Search for the cell housing the specified text and yield its (x, y) center coordinate. 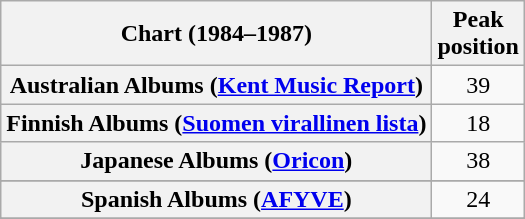
Peakposition (478, 34)
38 (478, 161)
Finnish Albums (Suomen virallinen lista) (216, 123)
Australian Albums (Kent Music Report) (216, 85)
24 (478, 199)
Spanish Albums (AFYVE) (216, 199)
Chart (1984–1987) (216, 34)
39 (478, 85)
Japanese Albums (Oricon) (216, 161)
18 (478, 123)
